Scan for the cell matching the given text and deliver its (X, Y) coordinate at center. 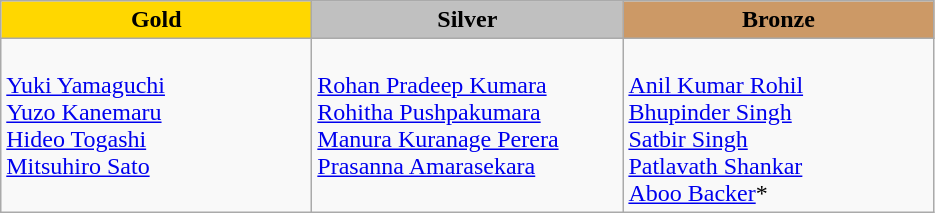
Rohan Pradeep KumaraRohitha PushpakumaraManura Kuranage PereraPrasanna Amarasekara (468, 126)
Yuki YamaguchiYuzo KanemaruHideo TogashiMitsuhiro Sato (156, 126)
Silver (468, 20)
Gold (156, 20)
Bronze (778, 20)
Anil Kumar RohilBhupinder SinghSatbir SinghPatlavath ShankarAboo Backer* (778, 126)
